Output the (x, y) coordinate of the center of the cell containing the given text.  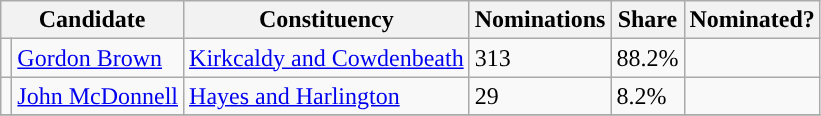
Share (648, 20)
8.2% (648, 96)
John McDonnell (98, 96)
Nominations (540, 20)
Nominated? (752, 20)
Constituency (327, 20)
Gordon Brown (98, 58)
Kirkcaldy and Cowdenbeath (327, 58)
88.2% (648, 58)
Candidate (92, 20)
313 (540, 58)
29 (540, 96)
Hayes and Harlington (327, 96)
